Detect which cell encompasses the target text, then output its (X, Y) center coordinate. 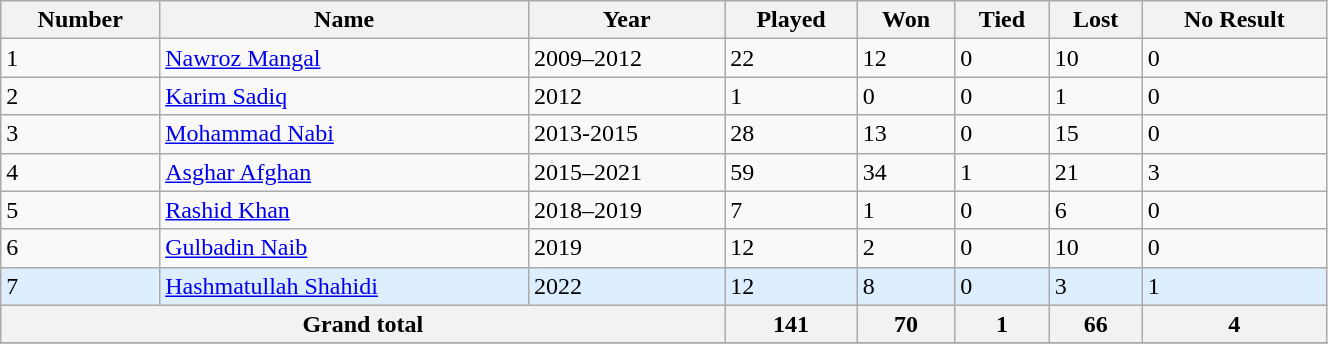
70 (906, 324)
15 (1096, 134)
2009–2012 (626, 58)
66 (1096, 324)
59 (792, 172)
Played (792, 20)
141 (792, 324)
Mohammad Nabi (344, 134)
Number (80, 20)
2015–2021 (626, 172)
No Result (1234, 20)
21 (1096, 172)
2018–2019 (626, 210)
8 (906, 286)
5 (80, 210)
22 (792, 58)
Gulbadin Naib (344, 248)
34 (906, 172)
Karim Sadiq (344, 96)
28 (792, 134)
Hashmatullah Shahidi (344, 286)
Lost (1096, 20)
Won (906, 20)
2012 (626, 96)
2019 (626, 248)
Rashid Khan (344, 210)
13 (906, 134)
Tied (1002, 20)
2022 (626, 286)
Nawroz Mangal (344, 58)
Year (626, 20)
Asghar Afghan (344, 172)
2013-2015 (626, 134)
Grand total (363, 324)
Name (344, 20)
